Output the [x, y] coordinate of the center of the cell containing the given text.  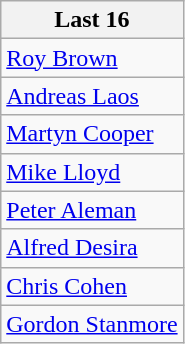
Roy Brown [92, 58]
Peter Aleman [92, 210]
Andreas Laos [92, 96]
Martyn Cooper [92, 134]
Mike Lloyd [92, 172]
Chris Cohen [92, 286]
Gordon Stanmore [92, 324]
Last 16 [92, 20]
Alfred Desira [92, 248]
